Determine the (x, y) coordinate at the center of the cell enclosing the given text.  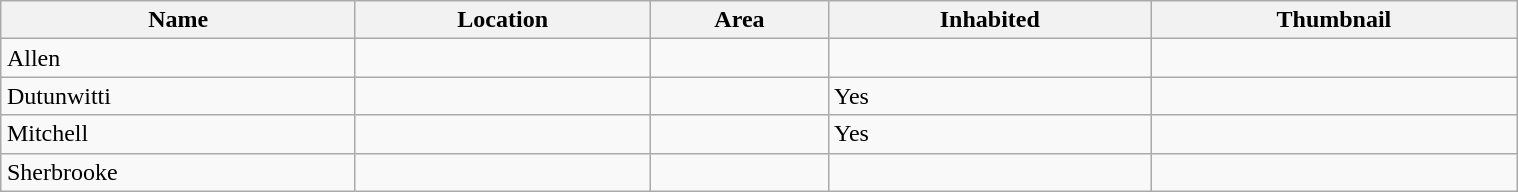
Mitchell (178, 134)
Dutunwitti (178, 96)
Thumbnail (1334, 20)
Inhabited (990, 20)
Location (503, 20)
Area (739, 20)
Name (178, 20)
Sherbrooke (178, 172)
Allen (178, 58)
